Return the (x, y) coordinate for the center point of the cell that contains the specified text.  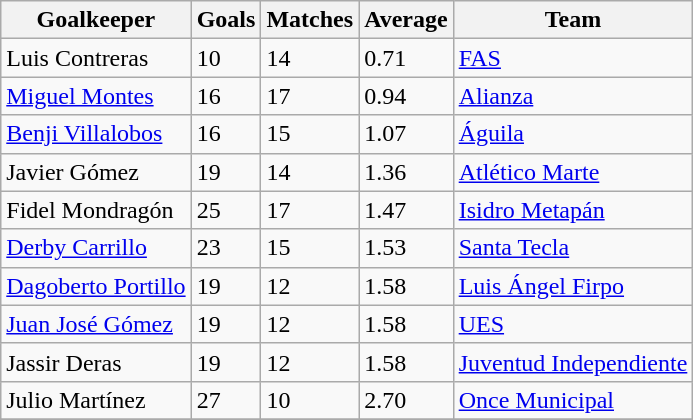
1.07 (406, 134)
Benji Villalobos (96, 134)
Julio Martínez (96, 400)
Matches (310, 20)
Santa Tecla (573, 248)
Juventud Independiente (573, 362)
Isidro Metapán (573, 210)
Once Municipal (573, 400)
Dagoberto Portillo (96, 286)
27 (226, 400)
1.47 (406, 210)
Derby Carrillo (96, 248)
25 (226, 210)
2.70 (406, 400)
FAS (573, 58)
Team (573, 20)
Atlético Marte (573, 172)
0.71 (406, 58)
Juan José Gómez (96, 324)
23 (226, 248)
Jassir Deras (96, 362)
Luis Ángel Firpo (573, 286)
Águila (573, 134)
1.36 (406, 172)
Javier Gómez (96, 172)
Average (406, 20)
Miguel Montes (96, 96)
Goals (226, 20)
0.94 (406, 96)
UES (573, 324)
Goalkeeper (96, 20)
1.53 (406, 248)
Fidel Mondragón (96, 210)
Luis Contreras (96, 58)
Alianza (573, 96)
